Detect which cell encompasses the target text, then output its (x, y) center coordinate. 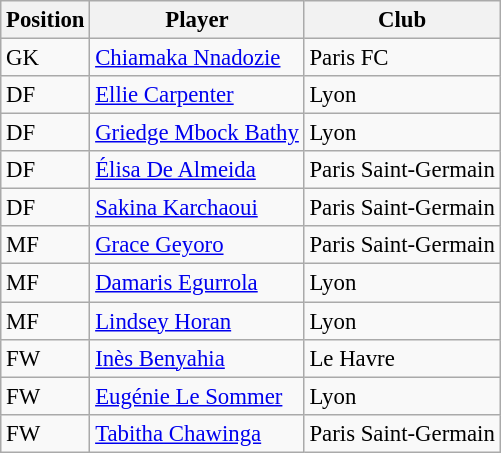
Paris FC (402, 58)
Élisa De Almeida (197, 170)
GK (46, 58)
Position (46, 20)
Griedge Mbock Bathy (197, 133)
Damaris Egurrola (197, 283)
Eugénie Le Sommer (197, 396)
Inès Benyahia (197, 358)
Tabitha Chawinga (197, 433)
Le Havre (402, 358)
Player (197, 20)
Chiamaka Nnadozie (197, 58)
Club (402, 20)
Grace Geyoro (197, 245)
Ellie Carpenter (197, 95)
Sakina Karchaoui (197, 208)
Lindsey Horan (197, 321)
